Extract the (X, Y) coordinate from the center of the cell holding the provided text.  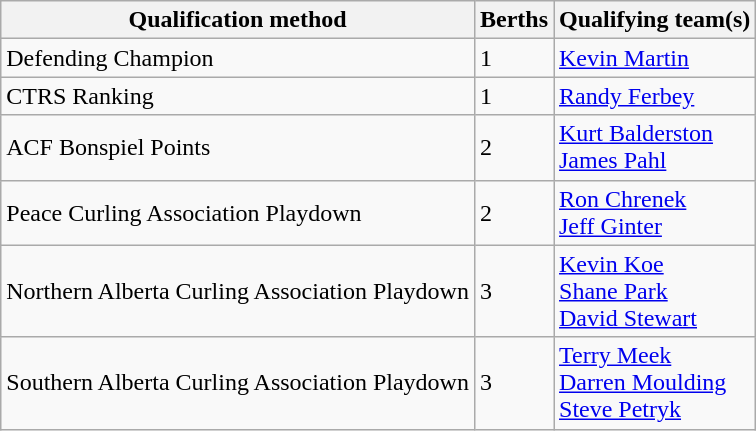
Ron Chrenek Jeff Ginter (655, 212)
Northern Alberta Curling Association Playdown (238, 291)
Kurt Balderston James Pahl (655, 148)
Southern Alberta Curling Association Playdown (238, 383)
Peace Curling Association Playdown (238, 212)
ACF Bonspiel Points (238, 148)
Qualification method (238, 20)
Qualifying team(s) (655, 20)
Defending Champion (238, 58)
CTRS Ranking (238, 96)
Randy Ferbey (655, 96)
Berths (514, 20)
Kevin Martin (655, 58)
Kevin Koe Shane Park David Stewart (655, 291)
Terry Meek Darren Moulding Steve Petryk (655, 383)
